Pinpoint the cell where the given text exists, returning its [x, y] midpoint coordinate. 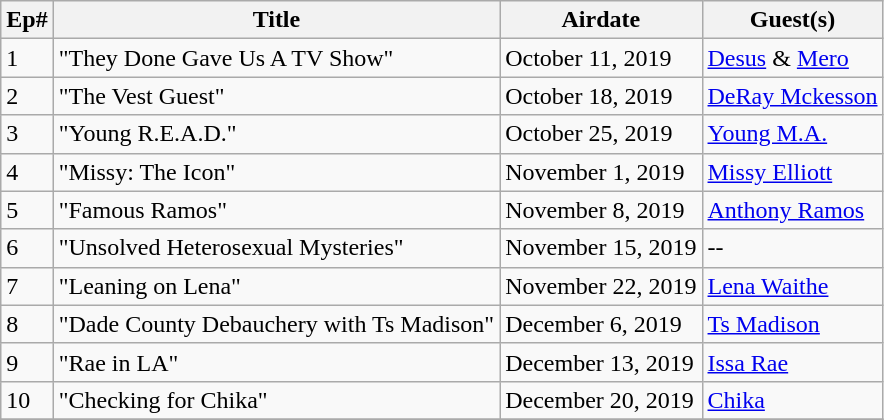
Title [276, 20]
6 [27, 248]
November 1, 2019 [601, 172]
Anthony Ramos [792, 210]
Ts Madison [792, 324]
-- [792, 248]
October 18, 2019 [601, 96]
Lena Waithe [792, 286]
Chika [792, 400]
"Famous Ramos" [276, 210]
Airdate [601, 20]
"The Vest Guest" [276, 96]
Missy Elliott [792, 172]
"Leaning on Lena" [276, 286]
7 [27, 286]
November 15, 2019 [601, 248]
Young M.A. [792, 134]
"Checking for Chika" [276, 400]
Guest(s) [792, 20]
December 13, 2019 [601, 362]
October 25, 2019 [601, 134]
9 [27, 362]
December 20, 2019 [601, 400]
"Dade County Debauchery with Ts Madison" [276, 324]
10 [27, 400]
4 [27, 172]
8 [27, 324]
Desus & Mero [792, 58]
"Rae in LA" [276, 362]
November 8, 2019 [601, 210]
"They Done Gave Us A TV Show" [276, 58]
"Missy: The Icon" [276, 172]
DeRay Mckesson [792, 96]
3 [27, 134]
"Unsolved Heterosexual Mysteries" [276, 248]
1 [27, 58]
December 6, 2019 [601, 324]
2 [27, 96]
5 [27, 210]
November 22, 2019 [601, 286]
Ep# [27, 20]
"Young R.E.A.D." [276, 134]
October 11, 2019 [601, 58]
Issa Rae [792, 362]
